Find where the given text appears and provide that cell's center as [x, y] coordinate. 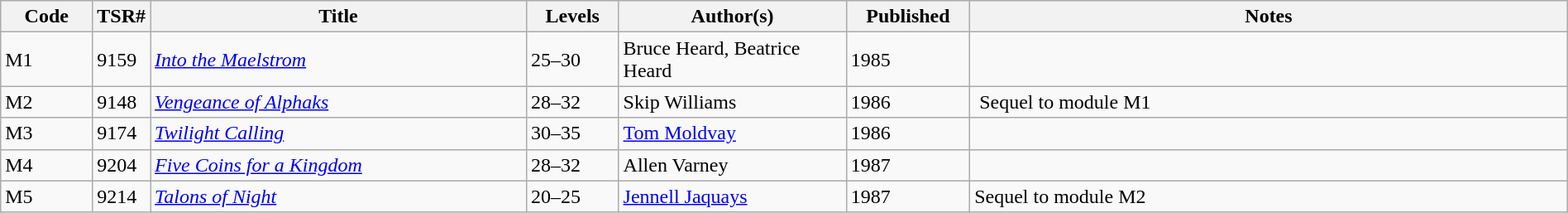
Five Coins for a Kingdom [339, 165]
9148 [122, 102]
Published [908, 17]
25–30 [572, 60]
1985 [908, 60]
TSR# [122, 17]
Bruce Heard, Beatrice Heard [733, 60]
Jennell Jaquays [733, 196]
Notes [1269, 17]
M1 [46, 60]
Author(s) [733, 17]
Title [339, 17]
Into the Maelstrom [339, 60]
9159 [122, 60]
Talons of Night [339, 196]
M2 [46, 102]
Twilight Calling [339, 133]
M5 [46, 196]
Levels [572, 17]
Code [46, 17]
9174 [122, 133]
M3 [46, 133]
Tom Moldvay [733, 133]
9204 [122, 165]
20–25 [572, 196]
Allen Varney [733, 165]
Skip Williams [733, 102]
Sequel to module M2 [1269, 196]
30–35 [572, 133]
9214 [122, 196]
Sequel to module M1 [1269, 102]
Vengeance of Alphaks [339, 102]
M4 [46, 165]
